Provide the [X, Y] coordinate of the cell's center where the given text is located.  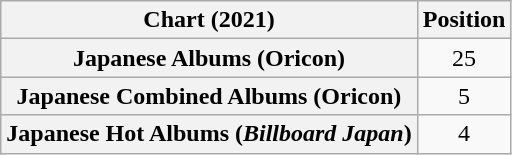
Japanese Combined Albums (Oricon) [209, 96]
Position [464, 20]
5 [464, 96]
Japanese Hot Albums (Billboard Japan) [209, 134]
Japanese Albums (Oricon) [209, 58]
4 [464, 134]
Chart (2021) [209, 20]
25 [464, 58]
